Provide the [x, y] coordinate of the cell's center where the given text is located.  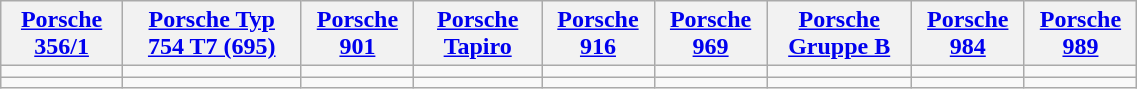
Porsche 901 [358, 34]
Porsche 989 [1080, 34]
Porsche 356/1 [62, 34]
Porsche 969 [710, 34]
Porsche Gruppe B [840, 34]
Porsche Tapiro [478, 34]
Porsche 984 [968, 34]
Porsche Typ 754 T7 (695) [212, 34]
Porsche 916 [598, 34]
